Extract the [X, Y] coordinate from the center of the cell holding the provided text.  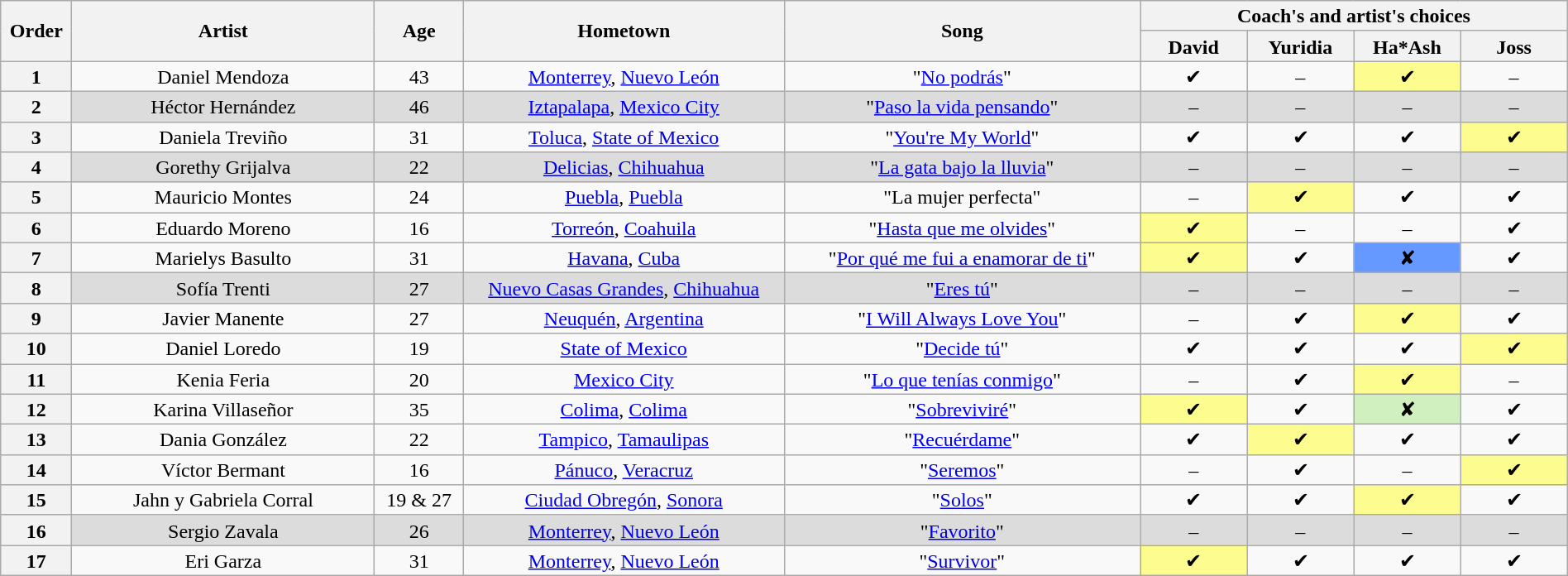
"Recuérdame" [963, 440]
"Eres tú" [963, 288]
Sofía Trenti [223, 288]
Delicias, Chihuahua [624, 167]
8 [36, 288]
26 [419, 530]
Eduardo Moreno [223, 228]
Puebla, Puebla [624, 197]
Daniela Treviño [223, 137]
35 [419, 409]
"Seremos" [963, 470]
Dania González [223, 440]
Mauricio Montes [223, 197]
Joss [1513, 46]
Toluca, State of Mexico [624, 137]
Pánuco, Veracruz [624, 470]
14 [36, 470]
"Paso la vida pensando" [963, 106]
"Survivor" [963, 561]
Iztapalapa, Mexico City [624, 106]
10 [36, 349]
Sergio Zavala [223, 530]
"No podrás" [963, 76]
Havana, Cuba [624, 258]
Daniel Mendoza [223, 76]
Torreón, Coahuila [624, 228]
"You're My World" [963, 137]
17 [36, 561]
46 [419, 106]
Héctor Hernández [223, 106]
Javier Manente [223, 318]
Nuevo Casas Grandes, Chihuahua [624, 288]
State of Mexico [624, 349]
Kenia Feria [223, 379]
"Decide tú" [963, 349]
Order [36, 31]
David [1194, 46]
Daniel Loredo [223, 349]
Tampico, Tamaulipas [624, 440]
Song [963, 31]
1 [36, 76]
7 [36, 258]
"Sobreviviré" [963, 409]
Gorethy Grijalva [223, 167]
"I Will Always Love You" [963, 318]
Yuridia [1300, 46]
Víctor Bermant [223, 470]
Hometown [624, 31]
Artist [223, 31]
"Favorito" [963, 530]
"Lo que tenías conmigo" [963, 379]
6 [36, 228]
20 [419, 379]
2 [36, 106]
"Solos" [963, 500]
Eri Garza [223, 561]
"Por qué me fui a enamorar de ti" [963, 258]
"La gata bajo la lluvia" [963, 167]
Coach's and artist's choices [1355, 17]
"La mujer perfecta" [963, 197]
11 [36, 379]
Neuquén, Argentina [624, 318]
19 [419, 349]
4 [36, 167]
5 [36, 197]
Age [419, 31]
Colima, Colima [624, 409]
9 [36, 318]
Mexico City [624, 379]
"Hasta que me olvides" [963, 228]
Ha*Ash [1408, 46]
19 & 27 [419, 500]
Karina Villaseñor [223, 409]
24 [419, 197]
13 [36, 440]
Jahn y Gabriela Corral [223, 500]
3 [36, 137]
12 [36, 409]
43 [419, 76]
Ciudad Obregón, Sonora [624, 500]
15 [36, 500]
Marielys Basulto [223, 258]
